Capture the cell that displays the provided text and extract its (x, y) central coordinate. 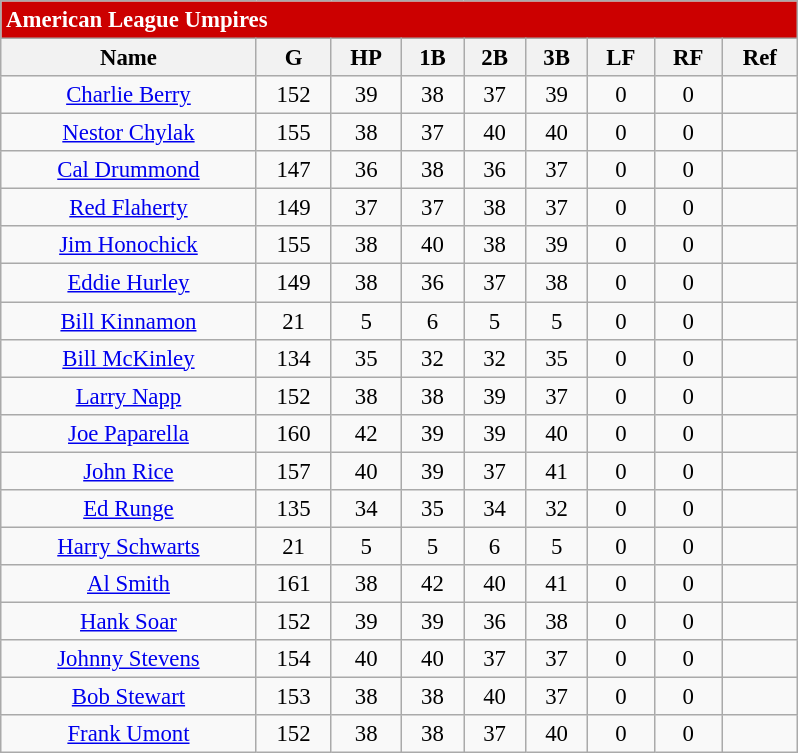
Bill Kinnamon (128, 321)
Ref (760, 57)
Joe Paparella (128, 433)
153 (294, 696)
Bill McKinley (128, 358)
HP (366, 57)
Ed Runge (128, 508)
154 (294, 659)
160 (294, 433)
157 (294, 471)
Eddie Hurley (128, 283)
Jim Honochick (128, 245)
American League Umpires (399, 20)
3B (557, 57)
G (294, 57)
Harry Schwarts (128, 546)
Larry Napp (128, 396)
1B (432, 57)
161 (294, 584)
Red Flaherty (128, 208)
RF (688, 57)
134 (294, 358)
147 (294, 170)
John Rice (128, 471)
Nestor Chylak (128, 133)
LF (621, 57)
Al Smith (128, 584)
2B (495, 57)
Cal Drummond (128, 170)
Name (128, 57)
135 (294, 508)
Johnny Stevens (128, 659)
Hank Soar (128, 621)
Charlie Berry (128, 95)
Bob Stewart (128, 696)
Frank Umont (128, 734)
